For the text-containing cell, return its midpoint in (X, Y) coordinate format. 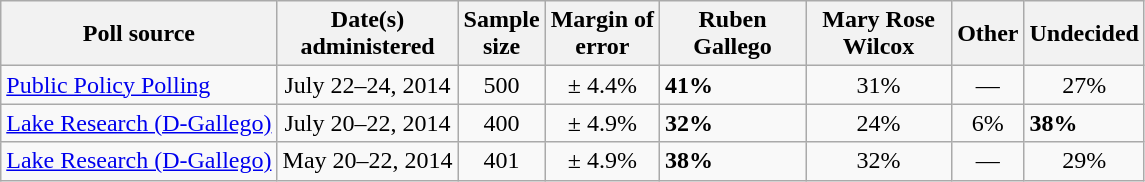
Poll source (139, 34)
± 4.4% (602, 85)
31% (879, 85)
29% (1084, 161)
41% (733, 85)
401 (502, 161)
Undecided (1084, 34)
27% (1084, 85)
24% (879, 123)
May 20–22, 2014 (368, 161)
Date(s)administered (368, 34)
RubenGallego (733, 34)
July 20–22, 2014 (368, 123)
500 (502, 85)
6% (988, 123)
Margin oferror (602, 34)
Samplesize (502, 34)
Public Policy Polling (139, 85)
Other (988, 34)
Mary RoseWilcox (879, 34)
400 (502, 123)
July 22–24, 2014 (368, 85)
